Identify which cell holds the provided text, then report its [X, Y] central coordinate. 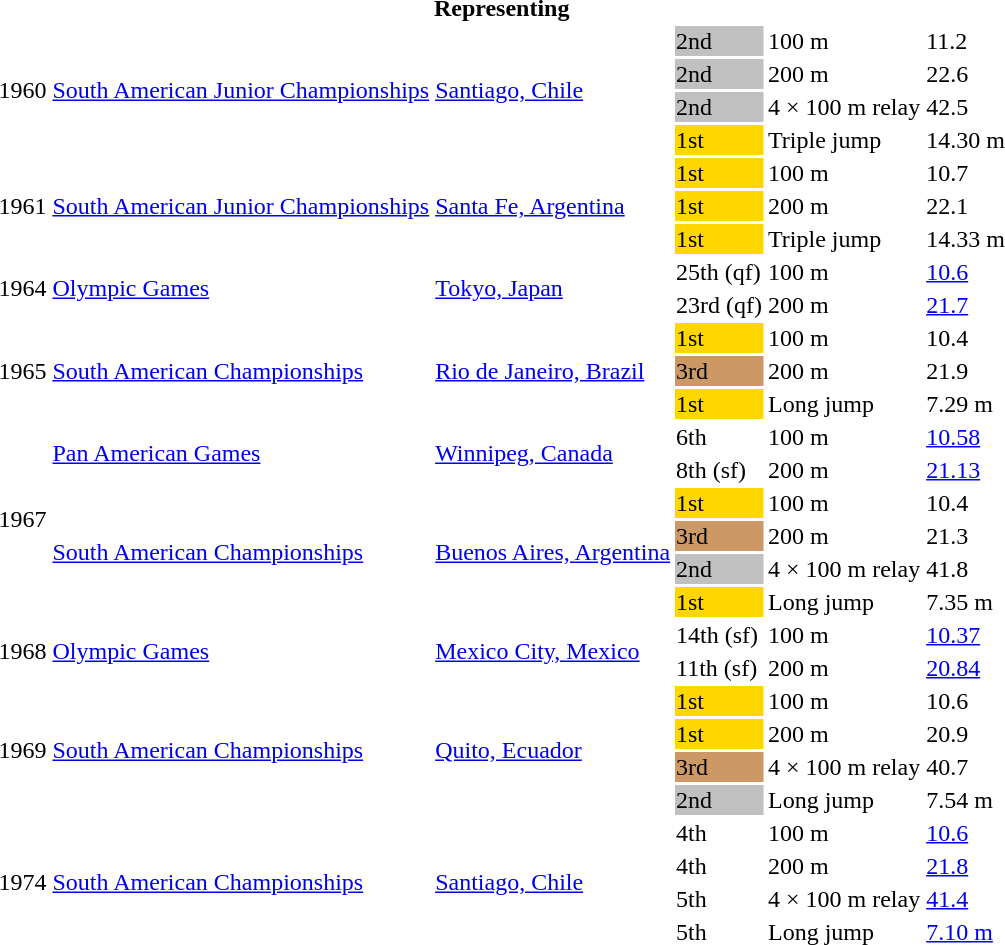
5th [720, 899]
23rd (qf) [720, 305]
Tokyo, Japan [553, 288]
8th (sf) [720, 470]
Buenos Aires, Argentina [553, 552]
Winnipeg, Canada [553, 454]
Santiago, Chile [553, 90]
11th (sf) [720, 668]
6th [720, 437]
14th (sf) [720, 635]
25th (qf) [720, 272]
Quito, Ecuador [553, 750]
Rio de Janeiro, Brazil [553, 371]
Pan American Games [241, 454]
Santa Fe, Argentina [553, 206]
Mexico City, Mexico [553, 652]
